Scan for the cell matching the given text and deliver its [X, Y] coordinate at center. 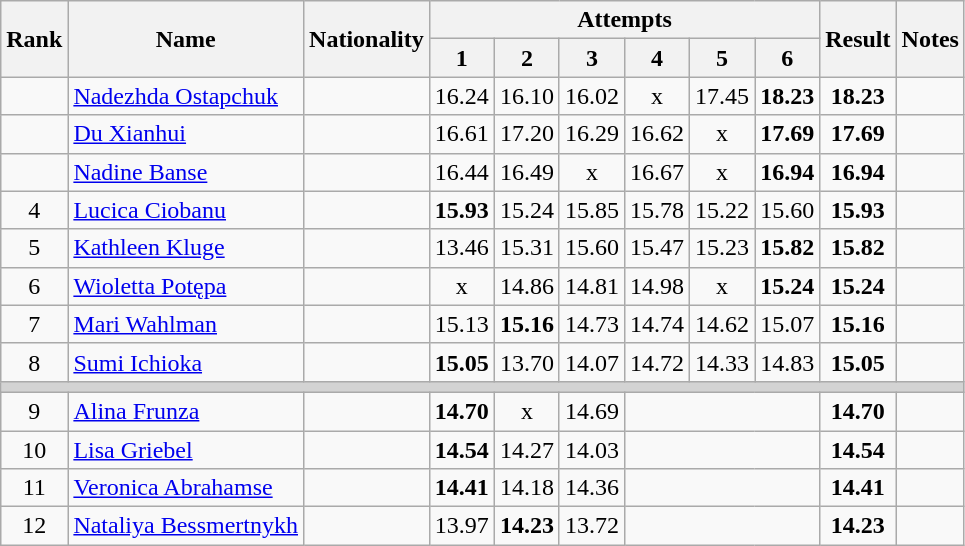
14.86 [526, 286]
Nationality [367, 39]
14.18 [526, 488]
7 [34, 324]
Notes [930, 39]
Nadine Banse [186, 172]
15.23 [722, 248]
14.73 [592, 324]
11 [34, 488]
16.62 [656, 134]
16.44 [462, 172]
16.10 [526, 96]
Name [186, 39]
14.03 [592, 449]
Attempts [624, 20]
Lucica Ciobanu [186, 210]
15.85 [592, 210]
16.61 [462, 134]
14.69 [592, 411]
12 [34, 526]
15.47 [656, 248]
14.07 [592, 362]
16.67 [656, 172]
Result [858, 39]
Kathleen Kluge [186, 248]
14.72 [656, 362]
13.46 [462, 248]
9 [34, 411]
10 [34, 449]
16.02 [592, 96]
16.29 [592, 134]
14.98 [656, 286]
16.24 [462, 96]
17.20 [526, 134]
1 [462, 58]
15.22 [722, 210]
17.45 [722, 96]
14.74 [656, 324]
Wioletta Potępa [186, 286]
15.07 [788, 324]
14.81 [592, 286]
Alina Frunza [186, 411]
Lisa Griebel [186, 449]
Rank [34, 39]
14.27 [526, 449]
Nataliya Bessmertnykh [186, 526]
14.62 [722, 324]
13.70 [526, 362]
Veronica Abrahamse [186, 488]
2 [526, 58]
14.36 [592, 488]
Nadezhda Ostapchuk [186, 96]
14.33 [722, 362]
3 [592, 58]
16.49 [526, 172]
Du Xianhui [186, 134]
15.13 [462, 324]
13.72 [592, 526]
8 [34, 362]
14.83 [788, 362]
Mari Wahlman [186, 324]
13.97 [462, 526]
15.78 [656, 210]
15.31 [526, 248]
Sumi Ichioka [186, 362]
